Output the (X, Y) coordinate of the center of the cell containing the given text.  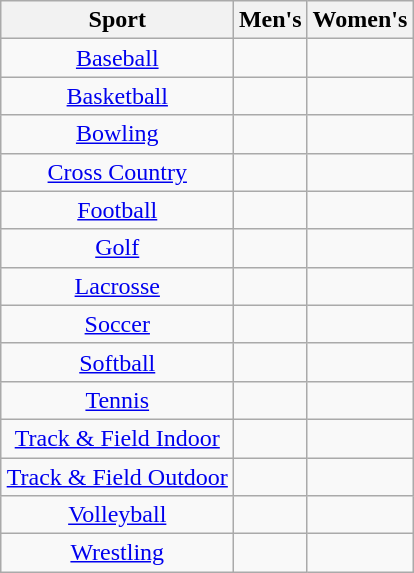
Women's (360, 20)
Baseball (117, 58)
Track & Field Outdoor (117, 477)
Lacrosse (117, 286)
Volleyball (117, 515)
Track & Field Indoor (117, 438)
Bowling (117, 134)
Basketball (117, 96)
Sport (117, 20)
Tennis (117, 400)
Softball (117, 362)
Golf (117, 248)
Cross Country (117, 172)
Soccer (117, 324)
Wrestling (117, 553)
Football (117, 210)
Men's (270, 20)
